Output the [X, Y] coordinate of the center of the cell containing the given text.  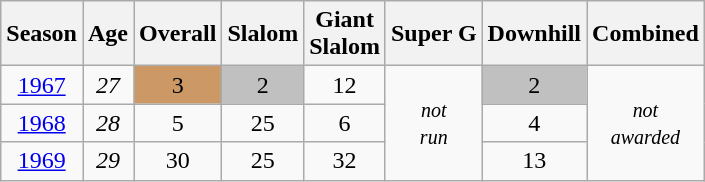
1967 [42, 85]
32 [345, 161]
Slalom [263, 34]
notrun [434, 123]
3 [178, 85]
1969 [42, 161]
13 [534, 161]
28 [108, 123]
Super G [434, 34]
5 [178, 123]
4 [534, 123]
Combined [646, 34]
1968 [42, 123]
30 [178, 161]
27 [108, 85]
12 [345, 85]
Age [108, 34]
29 [108, 161]
notawarded [646, 123]
Downhill [534, 34]
6 [345, 123]
Overall [178, 34]
Season [42, 34]
GiantSlalom [345, 34]
